For the text-containing cell, return its midpoint in [x, y] coordinate format. 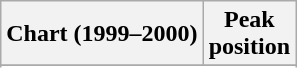
Chart (1999–2000) [102, 34]
Peakposition [249, 34]
